Determine the [X, Y] coordinate at the center of the cell enclosing the given text.  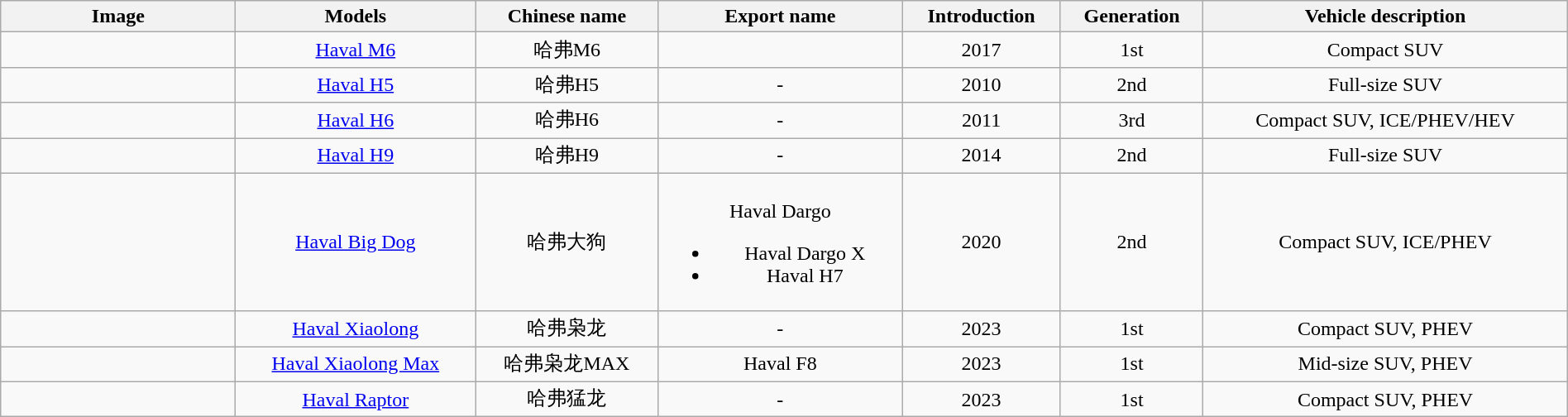
Haval H5 [356, 84]
2017 [982, 50]
3rd [1131, 121]
Mid-size SUV, PHEV [1385, 364]
2011 [982, 121]
Haval Big Dog [356, 242]
Models [356, 17]
Haval H9 [356, 156]
Introduction [982, 17]
哈弗枭龙MAX [567, 364]
Vehicle description [1385, 17]
Chinese name [567, 17]
Compact SUV, ICE/PHEV/HEV [1385, 121]
Haval Xiaolong [356, 329]
哈弗H5 [567, 84]
Haval M6 [356, 50]
哈弗大狗 [567, 242]
Compact SUV [1385, 50]
Haval Raptor [356, 399]
2014 [982, 156]
Haval Xiaolong Max [356, 364]
Image [118, 17]
Compact SUV, ICE/PHEV [1385, 242]
Generation [1131, 17]
哈弗H6 [567, 121]
2010 [982, 84]
2020 [982, 242]
哈弗M6 [567, 50]
哈弗枭龙 [567, 329]
Haval DargoHaval Dargo XHaval H7 [781, 242]
哈弗H9 [567, 156]
哈弗猛龙 [567, 399]
Haval F8 [781, 364]
Haval H6 [356, 121]
Export name [781, 17]
